Locate the cell with the specified text and output its [x, y] center coordinate. 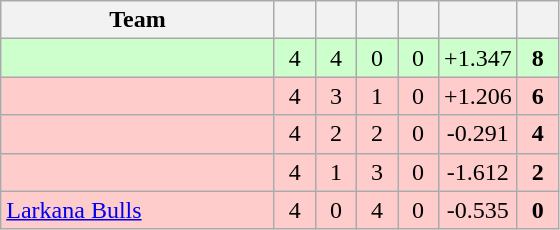
-1.612 [478, 172]
8 [538, 58]
+1.347 [478, 58]
-0.535 [478, 210]
6 [538, 96]
Larkana Bulls [138, 210]
+1.206 [478, 96]
Team [138, 20]
-0.291 [478, 134]
